Determine the [x, y] coordinate at the center of the cell enclosing the given text.  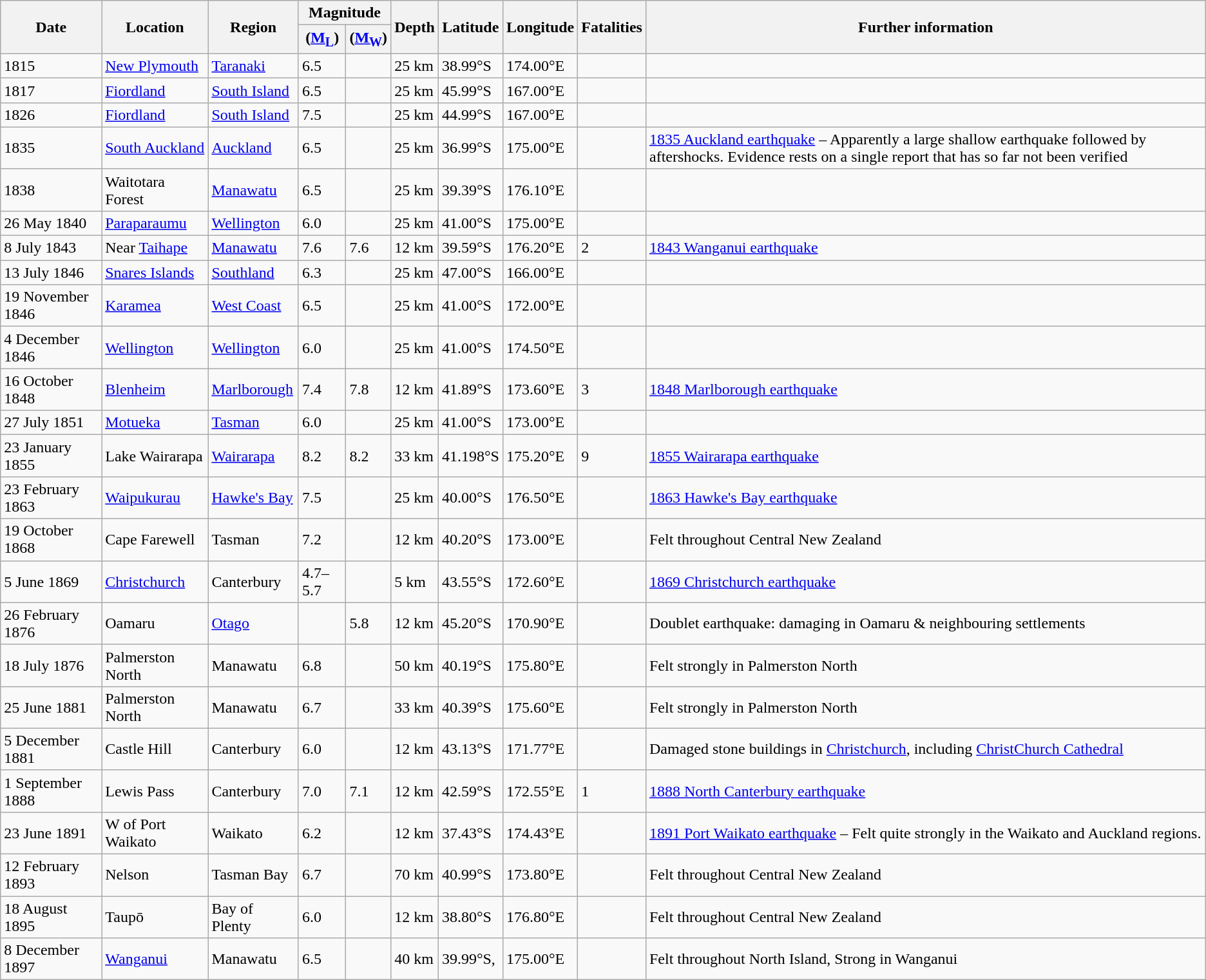
Nelson [155, 875]
39.99°S, [470, 959]
23 February 1863 [52, 497]
1 [612, 791]
Snares Islands [155, 273]
7.8 [368, 389]
5 December 1881 [52, 749]
1835 [52, 148]
Region [254, 27]
27 July 1851 [52, 423]
8 December 1897 [52, 959]
Wairarapa [254, 456]
Paraparaumu [155, 223]
50 km [415, 665]
(MW) [368, 39]
176.50°E [540, 497]
175.80°E [540, 665]
26 February 1876 [52, 624]
Motueka [155, 423]
Location [155, 27]
23 June 1891 [52, 832]
Damaged stone buildings in Christchurch, including ChristChurch Cathedral [925, 749]
176.10°E [540, 189]
1815 [52, 66]
47.00°S [470, 273]
39.39°S [470, 189]
41.89°S [470, 389]
176.20°E [540, 248]
4.7–5.7 [322, 581]
171.77°E [540, 749]
1891 Port Waikato earthquake – Felt quite strongly in the Waikato and Auckland regions. [925, 832]
166.00°E [540, 273]
39.59°S [470, 248]
40.99°S [470, 875]
38.80°S [470, 918]
West Coast [254, 305]
Doublet earthquake: damaging in Oamaru & neighbouring settlements [925, 624]
18 July 1876 [52, 665]
45.20°S [470, 624]
Date [52, 27]
Tasman Bay [254, 875]
43.13°S [470, 749]
25 June 1881 [52, 707]
173.80°E [540, 875]
1869 Christchurch earthquake [925, 581]
174.43°E [540, 832]
9 [612, 456]
19 October 1868 [52, 540]
Christchurch [155, 581]
172.00°E [540, 305]
Lewis Pass [155, 791]
Magnitude [344, 13]
40 km [415, 959]
Waikato [254, 832]
40.39°S [470, 707]
13 July 1846 [52, 273]
44.99°S [470, 115]
174.50°E [540, 348]
26 May 1840 [52, 223]
1817 [52, 90]
1826 [52, 115]
40.00°S [470, 497]
Taupō [155, 918]
W of Port Waikato [155, 832]
Lake Wairarapa [155, 456]
1855 Wairarapa earthquake [925, 456]
8 July 1843 [52, 248]
174.00°E [540, 66]
41.198°S [470, 456]
Felt throughout North Island, Strong in Wanganui [925, 959]
Fatalities [612, 27]
1838 [52, 189]
37.43°S [470, 832]
5.8 [368, 624]
Further information [925, 27]
Longitude [540, 27]
South Auckland [155, 148]
38.99°S [470, 66]
172.60°E [540, 581]
1 September 1888 [52, 791]
5 km [415, 581]
40.19°S [470, 665]
172.55°E [540, 791]
Cape Farewell [155, 540]
Waitotara Forest [155, 189]
4 December 1846 [52, 348]
Blenheim [155, 389]
1863 Hawke's Bay earthquake [925, 497]
175.60°E [540, 707]
Southland [254, 273]
Waipukurau [155, 497]
Marlborough [254, 389]
176.80°E [540, 918]
7.2 [322, 540]
16 October 1848 [52, 389]
6.2 [322, 832]
Wanganui [155, 959]
36.99°S [470, 148]
1843 Wanganui earthquake [925, 248]
Auckland [254, 148]
1888 North Canterbury earthquake [925, 791]
Hawke's Bay [254, 497]
Taranaki [254, 66]
40.20°S [470, 540]
175.20°E [540, 456]
Karamea [155, 305]
6.3 [322, 273]
7.4 [322, 389]
2 [612, 248]
43.55°S [470, 581]
Depth [415, 27]
6.8 [322, 665]
7.1 [368, 791]
Oamaru [155, 624]
7.0 [322, 791]
42.59°S [470, 791]
Castle Hill [155, 749]
18 August 1895 [52, 918]
Latitude [470, 27]
New Plymouth [155, 66]
23 January 1855 [52, 456]
170.90°E [540, 624]
(ML) [322, 39]
1848 Marlborough earthquake [925, 389]
19 November 1846 [52, 305]
5 June 1869 [52, 581]
Otago [254, 624]
70 km [415, 875]
3 [612, 389]
Bay of Plenty [254, 918]
Near Taihape [155, 248]
12 February 1893 [52, 875]
173.60°E [540, 389]
45.99°S [470, 90]
